Scan for the cell matching the given text and deliver its (x, y) coordinate at center. 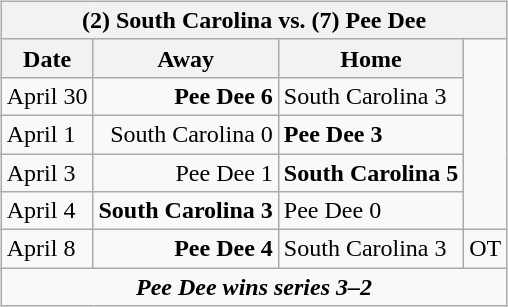
April 1 (47, 134)
Pee Dee 3 (370, 134)
Pee Dee 0 (370, 211)
Pee Dee wins series 3–2 (254, 287)
South Carolina 5 (370, 173)
April 3 (47, 173)
Pee Dee 1 (186, 173)
Pee Dee 4 (186, 249)
Home (370, 58)
Pee Dee 6 (186, 96)
April 4 (47, 211)
Away (186, 58)
Date (47, 58)
(2) South Carolina vs. (7) Pee Dee (254, 20)
April 30 (47, 96)
South Carolina 0 (186, 134)
April 8 (47, 249)
OT (486, 249)
